Locate the cell with the specified text and output its (x, y) center coordinate. 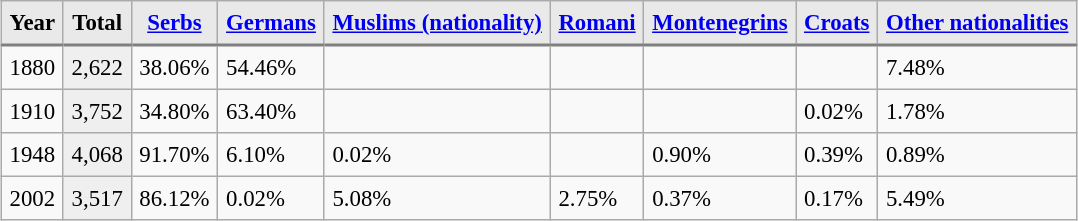
54.46% (271, 67)
5.49% (978, 198)
4,068 (97, 155)
3,517 (97, 198)
Year (32, 23)
2,622 (97, 67)
Other nationalities (978, 23)
0.89% (978, 155)
Romani (597, 23)
0.37% (720, 198)
63.40% (271, 111)
1.78% (978, 111)
Croats (837, 23)
Montenegrins (720, 23)
0.17% (837, 198)
91.70% (174, 155)
5.08% (437, 198)
2.75% (597, 198)
38.06% (174, 67)
6.10% (271, 155)
3,752 (97, 111)
Serbs (174, 23)
0.39% (837, 155)
2002 (32, 198)
1910 (32, 111)
1880 (32, 67)
86.12% (174, 198)
Germans (271, 23)
1948 (32, 155)
7.48% (978, 67)
Total (97, 23)
Muslims (nationality) (437, 23)
0.90% (720, 155)
34.80% (174, 111)
